Output the (X, Y) coordinate of the center of the cell containing the given text.  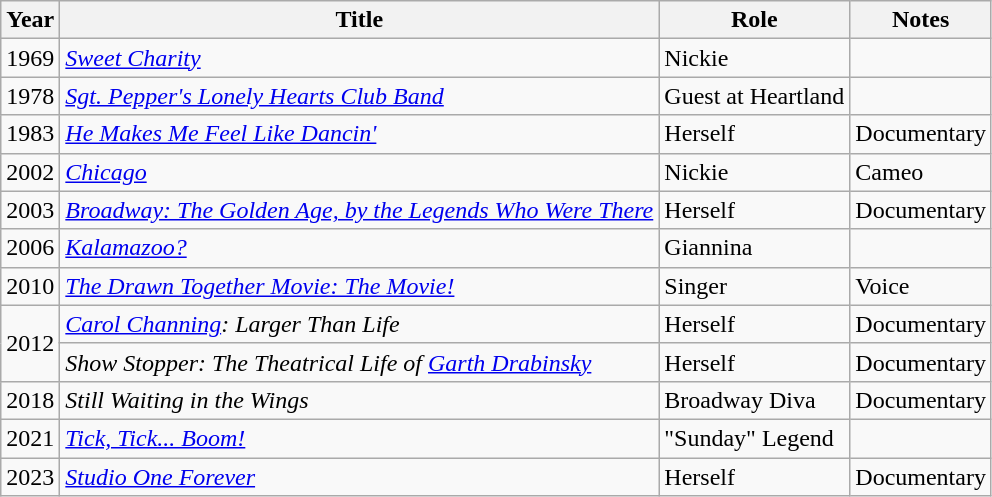
2012 (30, 343)
1983 (30, 134)
Tick, Tick... Boom! (360, 438)
Year (30, 20)
Broadway: The Golden Age, by the Legends Who Were There (360, 210)
Notes (921, 20)
2021 (30, 438)
1978 (30, 96)
2010 (30, 286)
2023 (30, 477)
Sgt. Pepper's Lonely Hearts Club Band (360, 96)
Still Waiting in the Wings (360, 400)
Kalamazoo? (360, 248)
2018 (30, 400)
Singer (754, 286)
2002 (30, 172)
Sweet Charity (360, 58)
"Sunday" Legend (754, 438)
Carol Channing: Larger Than Life (360, 324)
Broadway Diva (754, 400)
Giannina (754, 248)
The Drawn Together Movie: The Movie! (360, 286)
2003 (30, 210)
Studio One Forever (360, 477)
2006 (30, 248)
Show Stopper: The Theatrical Life of Garth Drabinsky (360, 362)
Cameo (921, 172)
Title (360, 20)
Guest at Heartland (754, 96)
Role (754, 20)
Voice (921, 286)
He Makes Me Feel Like Dancin' (360, 134)
Chicago (360, 172)
1969 (30, 58)
